Return the (X, Y) coordinate for the center point of the cell that contains the specified text.  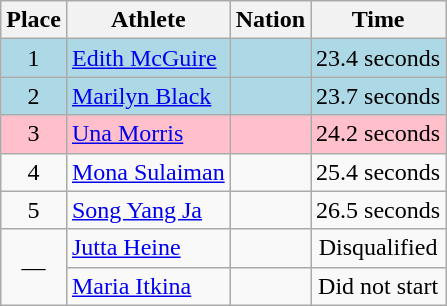
Athlete (148, 20)
Una Morris (148, 134)
Did not start (378, 286)
1 (34, 58)
Disqualified (378, 248)
2 (34, 96)
Edith McGuire (148, 58)
5 (34, 210)
Time (378, 20)
3 (34, 134)
26.5 seconds (378, 210)
Marilyn Black (148, 96)
Song Yang Ja (148, 210)
Mona Sulaiman (148, 172)
Jutta Heine (148, 248)
4 (34, 172)
25.4 seconds (378, 172)
Maria Itkina (148, 286)
— (34, 267)
24.2 seconds (378, 134)
23.7 seconds (378, 96)
Nation (270, 20)
23.4 seconds (378, 58)
Place (34, 20)
